Determine the [x, y] coordinate at the center of the cell enclosing the given text.  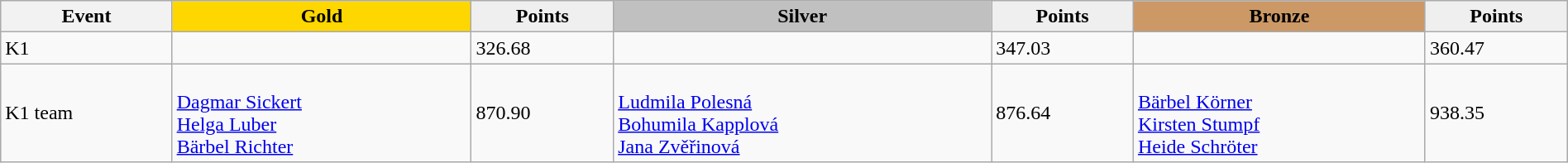
Bronze [1279, 17]
Gold [322, 17]
Event [86, 17]
347.03 [1063, 48]
938.35 [1496, 113]
326.68 [543, 48]
Dagmar SickertHelga LuberBärbel Richter [322, 113]
K1 team [86, 113]
K1 [86, 48]
Silver [802, 17]
Ludmila PolesnáBohumila KapplováJana Zvěřinová [802, 113]
870.90 [543, 113]
876.64 [1063, 113]
Bärbel KörnerKirsten StumpfHeide Schröter [1279, 113]
360.47 [1496, 48]
